From the cell containing the given text, extract its center point as (X, Y) coordinate. 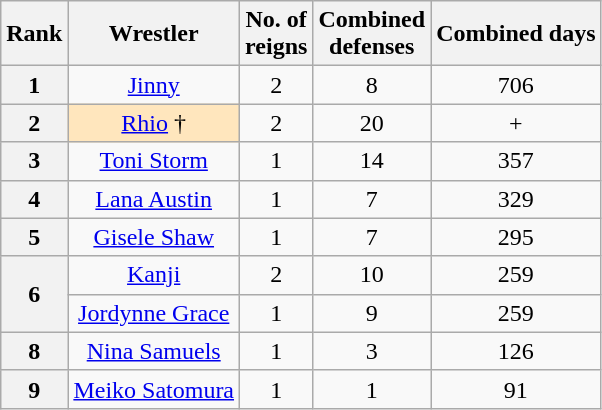
Gisele Shaw (154, 237)
6 (34, 294)
Combined days (516, 34)
Combineddefenses (372, 34)
357 (516, 161)
10 (372, 275)
Rank (34, 34)
Rhio † (154, 123)
4 (34, 199)
Nina Samuels (154, 351)
706 (516, 85)
329 (516, 199)
91 (516, 389)
Jinny (154, 85)
No. ofreigns (276, 34)
5 (34, 237)
295 (516, 237)
126 (516, 351)
Jordynne Grace (154, 313)
Kanji (154, 275)
Toni Storm (154, 161)
Wrestler (154, 34)
Meiko Satomura (154, 389)
14 (372, 161)
+ (516, 123)
20 (372, 123)
Lana Austin (154, 199)
